Pinpoint the cell where the given text exists, returning its (x, y) midpoint coordinate. 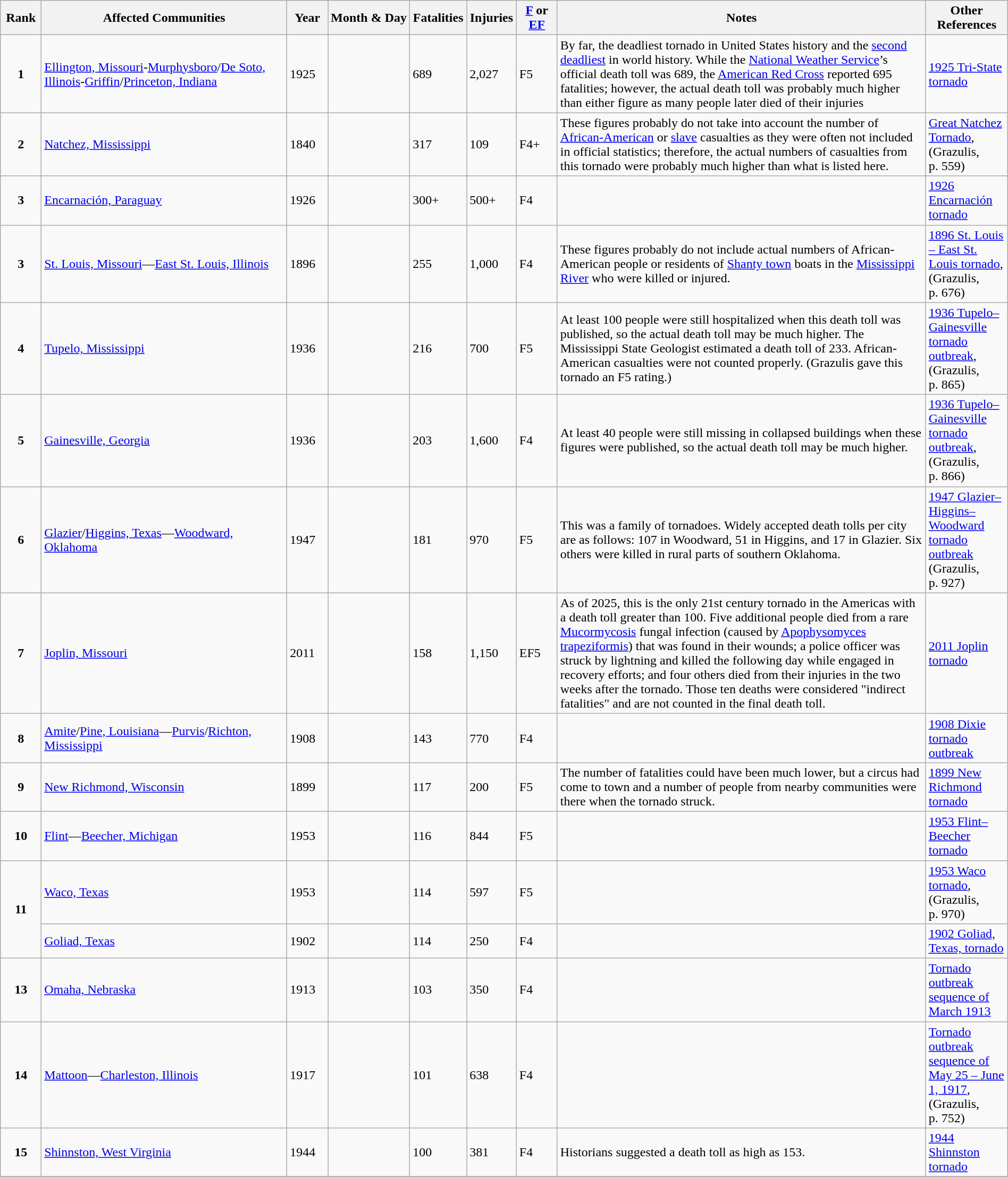
1913 (307, 990)
1925 (307, 74)
1936 Tupelo–Gainesville tornado outbreak, (Grazulis, p. 866) (967, 440)
203 (438, 440)
117 (438, 787)
500+ (492, 200)
317 (438, 145)
1899 New Richmond tornado (967, 787)
5 (21, 440)
6 (21, 540)
4 (21, 349)
9 (21, 787)
1944 (307, 1153)
15 (21, 1153)
13 (21, 990)
At least 40 people were still missing in collapsed buildings when these figures were published, so the actual death toll may be much higher. (741, 440)
1840 (307, 145)
Encarnación, Paraguay (164, 200)
Flint—Beecher, Michigan (164, 836)
2,027 (492, 74)
143 (438, 738)
Year (307, 18)
F or EF (537, 18)
381 (492, 1153)
Waco, Texas (164, 892)
2 (21, 145)
1,000 (492, 264)
1944 Shinnston tornado (967, 1153)
Month & Day (369, 18)
250 (492, 941)
Glazier/Higgins, Texas—Woodward, Oklahoma (164, 540)
116 (438, 836)
300+ (438, 200)
Affected Communities (164, 18)
14 (21, 1075)
10 (21, 836)
2011 (307, 653)
597 (492, 892)
700 (492, 349)
770 (492, 738)
1908 (307, 738)
689 (438, 74)
1896 St. Louis – East St. Louis tornado, (Grazulis, p. 676) (967, 264)
638 (492, 1075)
Tornado outbreak sequence of May 25 – June 1, 1917, (Grazulis, p. 752) (967, 1075)
200 (492, 787)
Amite/Pine, Louisiana—Purvis/Richton, Mississippi (164, 738)
Goliad, Texas (164, 941)
Fatalities (438, 18)
255 (438, 264)
8 (21, 738)
1947 Glazier–Higgins–Woodward tornado outbreak (Grazulis, p. 927) (967, 540)
1,600 (492, 440)
EF5 (537, 653)
109 (492, 145)
Joplin, Missouri (164, 653)
350 (492, 990)
181 (438, 540)
1908 Dixie tornado outbreak (967, 738)
Shinnston, West Virginia (164, 1153)
Tornado outbreak sequence of March 1913 (967, 990)
2011 Joplin tornado (967, 653)
Notes (741, 18)
Natchez, Mississippi (164, 145)
7 (21, 653)
844 (492, 836)
Mattoon—Charleston, Illinois (164, 1075)
St. Louis, Missouri—East St. Louis, Illinois (164, 264)
Historians suggested a death toll as high as 153. (741, 1153)
Other References (967, 18)
970 (492, 540)
New Richmond, Wisconsin (164, 787)
Great Natchez Tornado, (Grazulis, p. 559) (967, 145)
1926 (307, 200)
1902 Goliad, Texas, tornado (967, 941)
1896 (307, 264)
1925 Tri-State tornado (967, 74)
Rank (21, 18)
1 (21, 74)
101 (438, 1075)
Ellington, Missouri-Murphysboro/De Soto, Illinois-Griffin/Princeton, Indiana (164, 74)
1953 Flint–Beecher tornado (967, 836)
1936 Tupelo–Gainesville tornado outbreak, (Grazulis, p. 865) (967, 349)
1899 (307, 787)
F4+ (537, 145)
1902 (307, 941)
1926 Encarnación tornado (967, 200)
216 (438, 349)
Injuries (492, 18)
11 (21, 909)
Omaha, Nebraska (164, 990)
1,150 (492, 653)
1953 Waco tornado, (Grazulis, p. 970) (967, 892)
100 (438, 1153)
Tupelo, Mississippi (164, 349)
103 (438, 990)
1917 (307, 1075)
158 (438, 653)
Gainesville, Georgia (164, 440)
1947 (307, 540)
